Detect which cell encompasses the target text, then output its [X, Y] center coordinate. 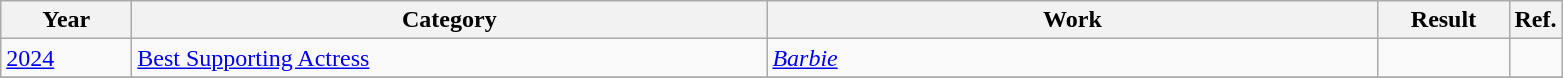
2024 [66, 58]
Category [450, 20]
Barbie [1072, 58]
Result [1444, 20]
Best Supporting Actress [450, 58]
Ref. [1536, 20]
Work [1072, 20]
Year [66, 20]
